Output the [X, Y] coordinate of the center of the cell containing the given text.  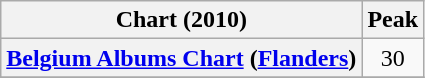
Chart (2010) [182, 20]
Belgium Albums Chart (Flanders) [182, 58]
Peak [393, 20]
30 [393, 58]
